Scan for the cell matching the given text and deliver its [x, y] coordinate at center. 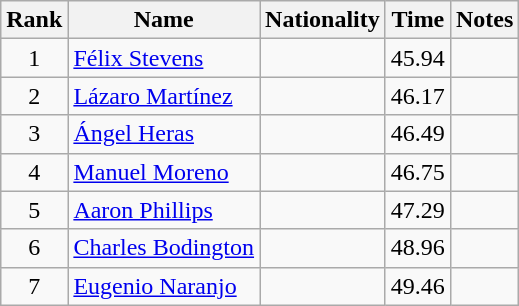
46.75 [418, 172]
46.49 [418, 134]
Aaron Phillips [164, 210]
Lázaro Martínez [164, 96]
46.17 [418, 96]
1 [34, 58]
Rank [34, 20]
5 [34, 210]
49.46 [418, 286]
Charles Bodington [164, 248]
Time [418, 20]
6 [34, 248]
47.29 [418, 210]
Nationality [323, 20]
3 [34, 134]
2 [34, 96]
Ángel Heras [164, 134]
45.94 [418, 58]
7 [34, 286]
Félix Stevens [164, 58]
4 [34, 172]
48.96 [418, 248]
Notes [484, 20]
Manuel Moreno [164, 172]
Name [164, 20]
Eugenio Naranjo [164, 286]
